Search for the cell housing the specified text and yield its [x, y] center coordinate. 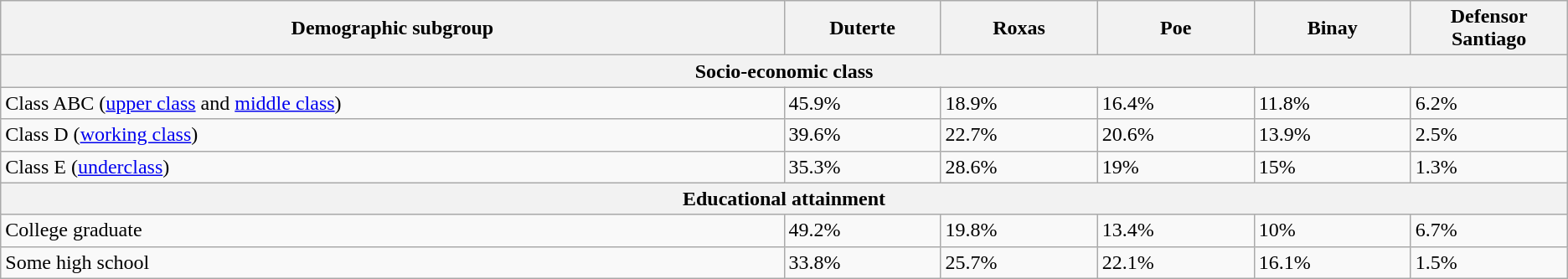
6.2% [1489, 103]
39.6% [863, 135]
22.1% [1176, 262]
Class D (working class) [392, 135]
33.8% [863, 262]
16.4% [1176, 103]
Defensor Santiago [1489, 28]
Class E (underclass) [392, 167]
Roxas [1019, 28]
10% [1332, 230]
11.8% [1332, 103]
28.6% [1019, 167]
2.5% [1489, 135]
6.7% [1489, 230]
16.1% [1332, 262]
Poe [1176, 28]
49.2% [863, 230]
Binay [1332, 28]
35.3% [863, 167]
25.7% [1019, 262]
Educational attainment [784, 199]
15% [1332, 167]
1.3% [1489, 167]
1.5% [1489, 262]
Demographic subgroup [392, 28]
19.8% [1019, 230]
19% [1176, 167]
13.9% [1332, 135]
Socio-economic class [784, 71]
20.6% [1176, 135]
18.9% [1019, 103]
Some high school [392, 262]
45.9% [863, 103]
22.7% [1019, 135]
Class ABC (upper class and middle class) [392, 103]
13.4% [1176, 230]
Duterte [863, 28]
College graduate [392, 230]
